Return (x, y) of the center of cell containing provided text 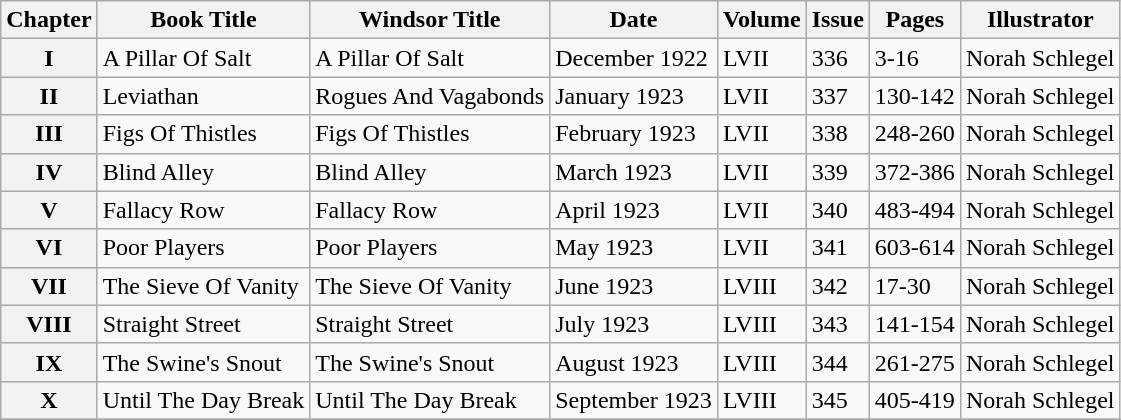
Rogues And Vagabonds (430, 96)
Illustrator (1040, 20)
VIII (49, 324)
248-260 (914, 134)
VI (49, 248)
342 (838, 286)
September 1923 (634, 400)
345 (838, 400)
V (49, 210)
Pages (914, 20)
April 1923 (634, 210)
December 1922 (634, 58)
Date (634, 20)
339 (838, 172)
February 1923 (634, 134)
372-386 (914, 172)
337 (838, 96)
130-142 (914, 96)
IV (49, 172)
141-154 (914, 324)
X (49, 400)
I (49, 58)
Issue (838, 20)
Volume (762, 20)
July 1923 (634, 324)
June 1923 (634, 286)
August 1923 (634, 362)
340 (838, 210)
405-419 (914, 400)
343 (838, 324)
March 1923 (634, 172)
336 (838, 58)
IX (49, 362)
341 (838, 248)
January 1923 (634, 96)
Windsor Title (430, 20)
17-30 (914, 286)
261-275 (914, 362)
May 1923 (634, 248)
603-614 (914, 248)
Book Title (204, 20)
III (49, 134)
Leviathan (204, 96)
3-16 (914, 58)
344 (838, 362)
VII (49, 286)
Chapter (49, 20)
483-494 (914, 210)
II (49, 96)
338 (838, 134)
